Determine the (x, y) coordinate at the center of the cell enclosing the given text.  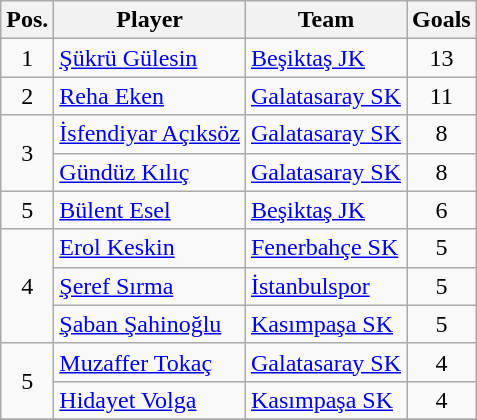
Fenerbahçe SK (326, 248)
13 (441, 58)
Team (326, 20)
Goals (441, 20)
Bülent Esel (150, 210)
Gündüz Kılıç (150, 172)
3 (28, 153)
Erol Keskin (150, 248)
11 (441, 96)
Şükrü Gülesin (150, 58)
Pos. (28, 20)
İstanbulspor (326, 286)
Şaban Şahinoğlu (150, 324)
1 (28, 58)
Hidayet Volga (150, 400)
Muzaffer Tokaç (150, 362)
Player (150, 20)
Şeref Sırma (150, 286)
6 (441, 210)
2 (28, 96)
İsfendiyar Açıksöz (150, 134)
Reha Eken (150, 96)
